Return the [X, Y] coordinate for the center point of the cell that contains the specified text.  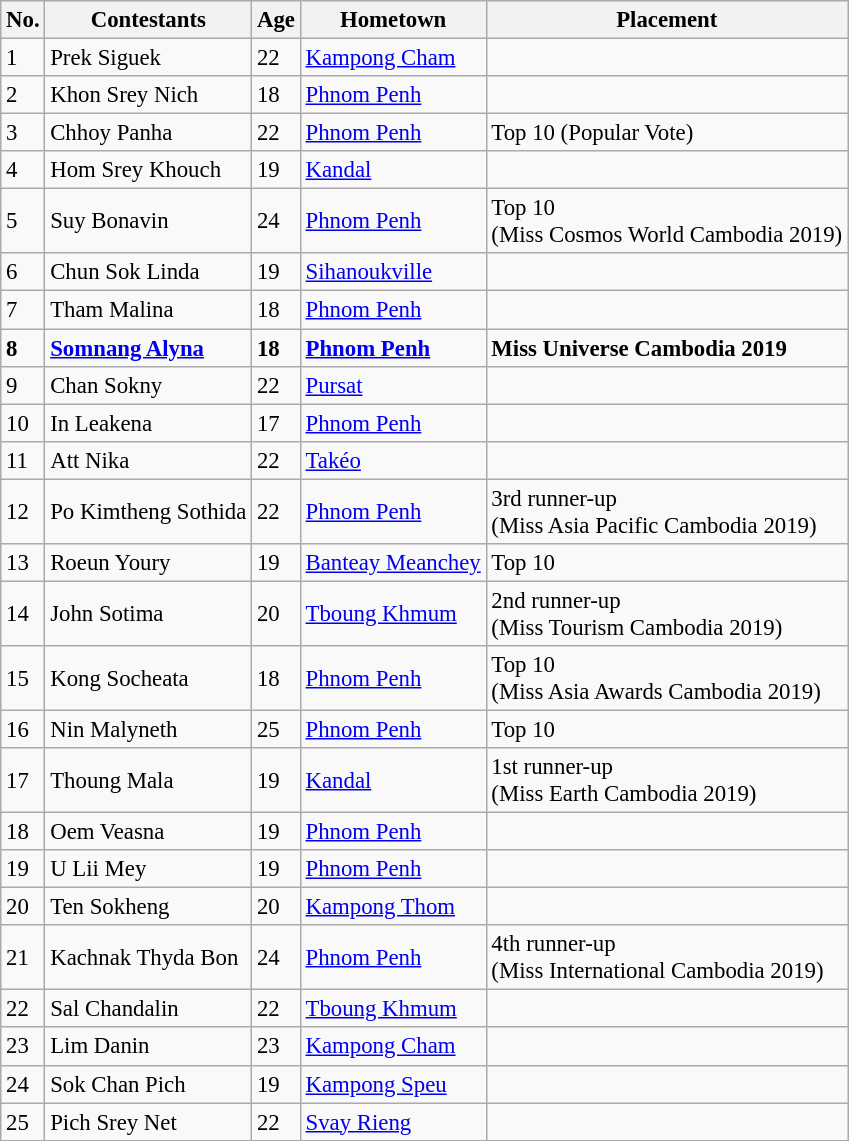
12 [23, 512]
3 [23, 133]
Suy Bonavin [148, 222]
4th runner-up(Miss International Cambodia 2019) [666, 958]
Kong Socheata [148, 678]
Roeun Youry [148, 563]
U Lii Mey [148, 869]
Svay Rieng [393, 1122]
Banteay Meanchey [393, 563]
Att Nika [148, 460]
5 [23, 222]
Prek Siguek [148, 58]
15 [23, 678]
Kampong Thom [393, 907]
Tham Malina [148, 310]
4 [23, 170]
Pursat [393, 385]
Age [276, 20]
9 [23, 385]
Hom Srey Khouch [148, 170]
Placement [666, 20]
Sal Chandalin [148, 1009]
2nd runner-up(Miss Tourism Cambodia 2019) [666, 614]
13 [23, 563]
2 [23, 95]
Khon Srey Nich [148, 95]
Somnang Alyna [148, 348]
Ten Sokheng [148, 907]
Po Kimtheng Sothida [148, 512]
Lim Danin [148, 1047]
John Sotima [148, 614]
10 [23, 423]
No. [23, 20]
1st runner-up(Miss Earth Cambodia 2019) [666, 780]
8 [23, 348]
21 [23, 958]
Contestants [148, 20]
In Leakena [148, 423]
Chun Sok Linda [148, 273]
3rd runner-up(Miss Asia Pacific Cambodia 2019) [666, 512]
Sok Chan Pich [148, 1084]
7 [23, 310]
Hometown [393, 20]
Top 10(Miss Cosmos World Cambodia 2019) [666, 222]
14 [23, 614]
Miss Universe Cambodia 2019 [666, 348]
Oem Veasna [148, 832]
6 [23, 273]
Thoung Mala [148, 780]
16 [23, 729]
Chhoy Panha [148, 133]
1 [23, 58]
Kachnak Thyda Bon [148, 958]
Nin Malyneth [148, 729]
Sihanoukville [393, 273]
Top 10(Miss Asia Awards Cambodia 2019) [666, 678]
Top 10 (Popular Vote) [666, 133]
Chan Sokny [148, 385]
Pich Srey Net [148, 1122]
Takéo [393, 460]
Kampong Speu [393, 1084]
11 [23, 460]
